Extract the [x, y] coordinate from the center of the cell holding the provided text.  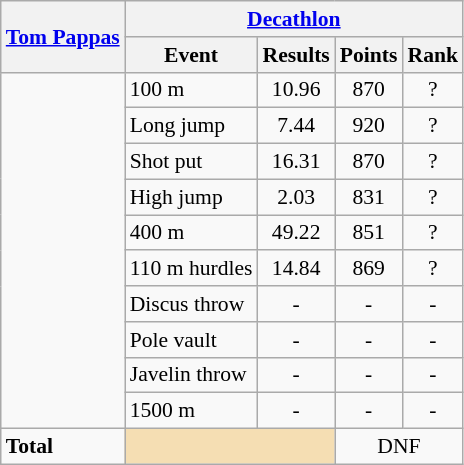
High jump [192, 197]
Decathlon [294, 19]
869 [369, 269]
Javelin throw [192, 375]
Total [63, 447]
920 [369, 126]
Shot put [192, 162]
Pole vault [192, 340]
Points [369, 55]
831 [369, 197]
7.44 [296, 126]
DNF [399, 447]
1500 m [192, 411]
10.96 [296, 90]
Results [296, 55]
Rank [434, 55]
Long jump [192, 126]
Event [192, 55]
100 m [192, 90]
Discus throw [192, 304]
851 [369, 233]
400 m [192, 233]
16.31 [296, 162]
14.84 [296, 269]
110 m hurdles [192, 269]
Tom Pappas [63, 36]
2.03 [296, 197]
49.22 [296, 233]
